Capture the cell that displays the provided text and extract its [x, y] central coordinate. 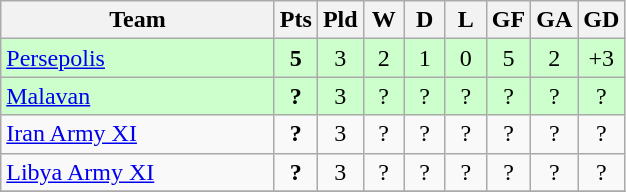
GF [508, 20]
Team [138, 20]
Libya Army XI [138, 172]
Malavan [138, 96]
1 [424, 58]
GA [554, 20]
W [384, 20]
Pts [296, 20]
L [466, 20]
GD [602, 20]
Pld [340, 20]
D [424, 20]
+3 [602, 58]
0 [466, 58]
Iran Army XI [138, 134]
Persepolis [138, 58]
